Determine the (X, Y) coordinate at the center of the cell enclosing the given text.  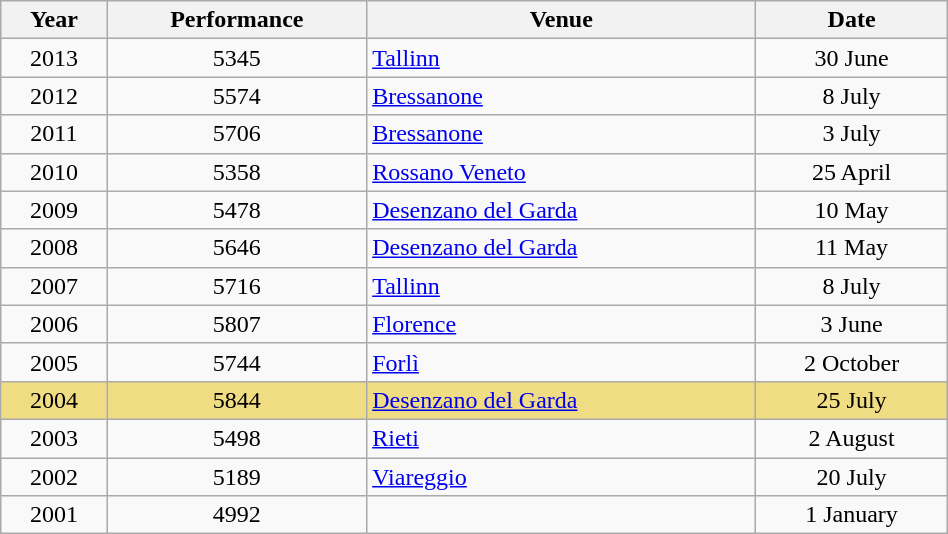
Rossano Veneto (562, 172)
Performance (237, 20)
5716 (237, 286)
2007 (54, 286)
2006 (54, 324)
2013 (54, 58)
Date (852, 20)
30 June (852, 58)
5574 (237, 96)
Rieti (562, 438)
2004 (54, 400)
2010 (54, 172)
2003 (54, 438)
Venue (562, 20)
Year (54, 20)
10 May (852, 210)
2005 (54, 362)
5807 (237, 324)
5706 (237, 134)
2 October (852, 362)
20 July (852, 477)
2009 (54, 210)
2008 (54, 248)
2001 (54, 515)
25 April (852, 172)
25 July (852, 400)
4992 (237, 515)
2011 (54, 134)
11 May (852, 248)
5478 (237, 210)
5844 (237, 400)
5345 (237, 58)
5189 (237, 477)
3 July (852, 134)
5358 (237, 172)
2012 (54, 96)
5646 (237, 248)
5498 (237, 438)
Forlì (562, 362)
3 June (852, 324)
1 January (852, 515)
Florence (562, 324)
2002 (54, 477)
2 August (852, 438)
5744 (237, 362)
Viareggio (562, 477)
